Pinpoint the cell where the given text exists, returning its [X, Y] midpoint coordinate. 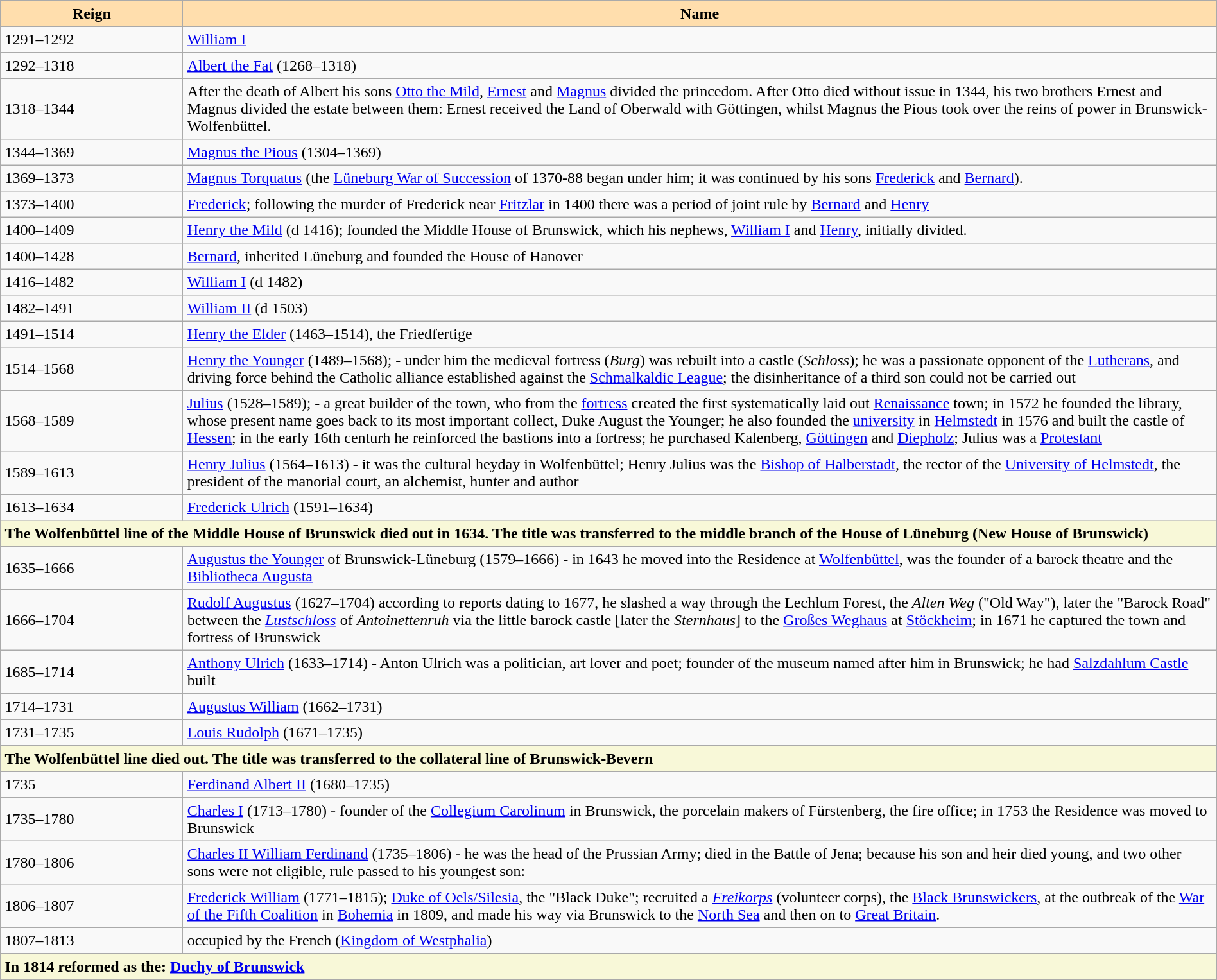
Albert the Fat (1268–1318) [700, 65]
William II (d 1503) [700, 308]
1318–1344 [92, 108]
1568–1589 [92, 420]
occupied by the French (Kingdom of Westphalia) [700, 940]
1344–1369 [92, 152]
1491–1514 [92, 334]
1666–1704 [92, 620]
1416–1482 [92, 282]
1635–1666 [92, 568]
Name [700, 13]
1735 [92, 784]
1780–1806 [92, 863]
Frederick Ulrich (1591–1634) [700, 507]
Henry the Elder (1463–1514), the Friedfertige [700, 334]
1685–1714 [92, 672]
1400–1409 [92, 230]
In 1814 reformed as the: Duchy of Brunswick [608, 967]
1807–1813 [92, 940]
1613–1634 [92, 507]
1292–1318 [92, 65]
William I (d 1482) [700, 282]
Augustus William (1662–1731) [700, 707]
1735–1780 [92, 820]
1714–1731 [92, 707]
Frederick; following the murder of Frederick near Fritzlar in 1400 there was a period of joint rule by Bernard and Henry [700, 204]
1731–1735 [92, 732]
Magnus the Pious (1304–1369) [700, 152]
Louis Rudolph (1671–1735) [700, 732]
1806–1807 [92, 906]
Bernard, inherited Lüneburg and founded the House of Hanover [700, 256]
1482–1491 [92, 308]
1291–1292 [92, 39]
1373–1400 [92, 204]
Ferdinand Albert II (1680–1735) [700, 784]
Reign [92, 13]
William I [700, 39]
1369–1373 [92, 178]
1400–1428 [92, 256]
The Wolfenbüttel line died out. The title was transferred to the collateral line of Brunswick-Bevern [608, 759]
1514–1568 [92, 369]
1589–1613 [92, 473]
Henry the Mild (d 1416); founded the Middle House of Brunswick, which his nephews, William I and Henry, initially divided. [700, 230]
Magnus Torquatus (the Lüneburg War of Succession of 1370-88 began under him; it was continued by his sons Frederick and Bernard). [700, 178]
